Search for the cell housing the specified text and yield its [X, Y] center coordinate. 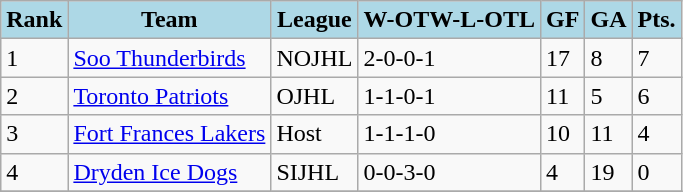
SIJHL [314, 172]
1-1-1-0 [450, 134]
Host [314, 134]
Team [170, 20]
Pts. [656, 20]
7 [656, 58]
League [314, 20]
0-0-3-0 [450, 172]
8 [608, 58]
3 [34, 134]
0 [656, 172]
10 [563, 134]
OJHL [314, 96]
2 [34, 96]
Dryden Ice Dogs [170, 172]
1 [34, 58]
5 [608, 96]
GF [563, 20]
W-OTW-L-OTL [450, 20]
Fort Frances Lakers [170, 134]
Rank [34, 20]
2-0-0-1 [450, 58]
19 [608, 172]
GA [608, 20]
NOJHL [314, 58]
1-1-0-1 [450, 96]
Toronto Patriots [170, 96]
17 [563, 58]
Soo Thunderbirds [170, 58]
6 [656, 96]
